Locate the cell with the specified text and output its [x, y] center coordinate. 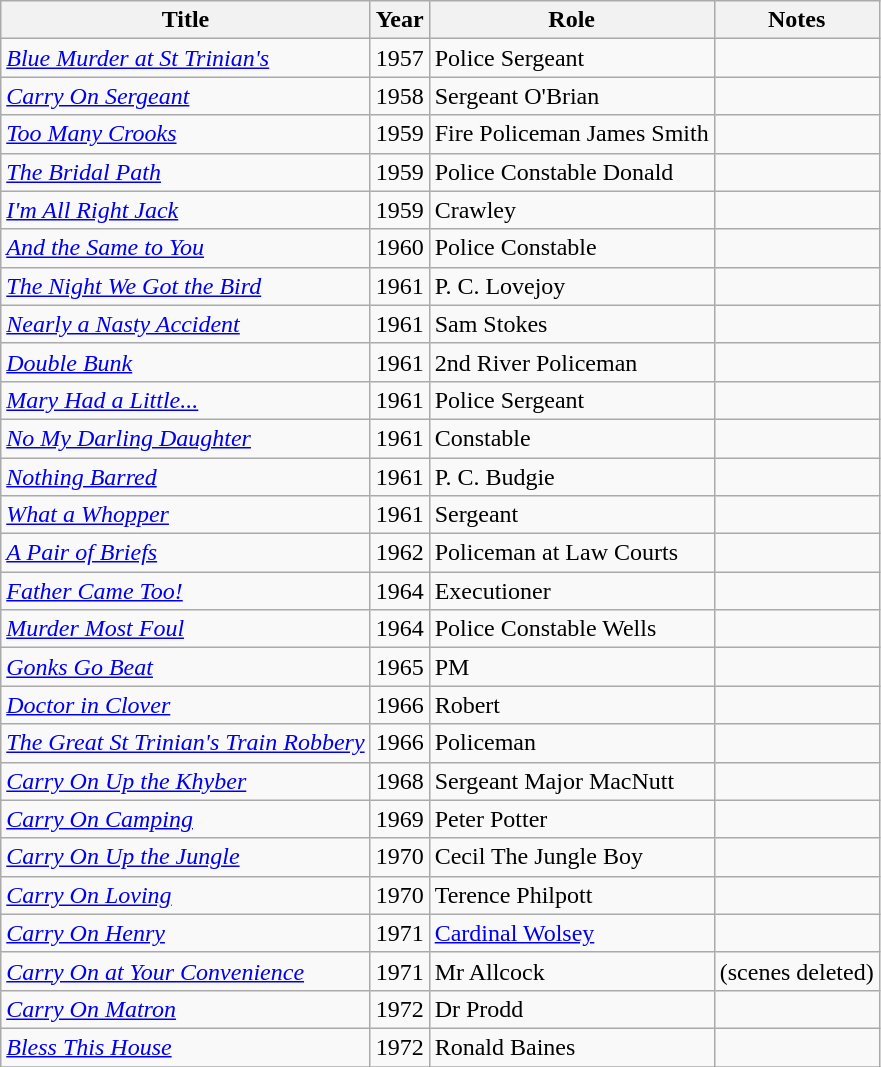
(scenes deleted) [796, 971]
2nd River Policeman [572, 362]
Nothing Barred [186, 477]
Carry On Sergeant [186, 96]
Bless This House [186, 1047]
Fire Policeman James Smith [572, 134]
Police Constable [572, 248]
Notes [796, 20]
P. C. Lovejoy [572, 286]
Role [572, 20]
I'm All Right Jack [186, 210]
Sergeant O'Brian [572, 96]
Sergeant [572, 515]
1965 [400, 667]
And the Same to You [186, 248]
Peter Potter [572, 819]
Crawley [572, 210]
Sam Stokes [572, 324]
The Bridal Path [186, 172]
The Great St Trinian's Train Robbery [186, 743]
Dr Prodd [572, 1009]
1958 [400, 96]
No My Darling Daughter [186, 438]
Cardinal Wolsey [572, 933]
Constable [572, 438]
Policeman at Law Courts [572, 553]
Mary Had a Little... [186, 400]
P. C. Budgie [572, 477]
Carry On at Your Convenience [186, 971]
Robert [572, 705]
Year [400, 20]
Sergeant Major MacNutt [572, 781]
Carry On Loving [186, 895]
Carry On Henry [186, 933]
Carry On Up the Jungle [186, 857]
Too Many Crooks [186, 134]
1957 [400, 58]
1968 [400, 781]
Police Constable Wells [572, 629]
1960 [400, 248]
Father Came Too! [186, 591]
Title [186, 20]
PM [572, 667]
Double Bunk [186, 362]
Cecil The Jungle Boy [572, 857]
Policeman [572, 743]
Doctor in Clover [186, 705]
Gonks Go Beat [186, 667]
Terence Philpott [572, 895]
Mr Allcock [572, 971]
Blue Murder at St Trinian's [186, 58]
1962 [400, 553]
1969 [400, 819]
Police Constable Donald [572, 172]
Murder Most Foul [186, 629]
Carry On Camping [186, 819]
Ronald Baines [572, 1047]
A Pair of Briefs [186, 553]
Carry On Matron [186, 1009]
Nearly a Nasty Accident [186, 324]
Executioner [572, 591]
The Night We Got the Bird [186, 286]
Carry On Up the Khyber [186, 781]
What a Whopper [186, 515]
